For the text-containing cell, return its midpoint in [X, Y] coordinate format. 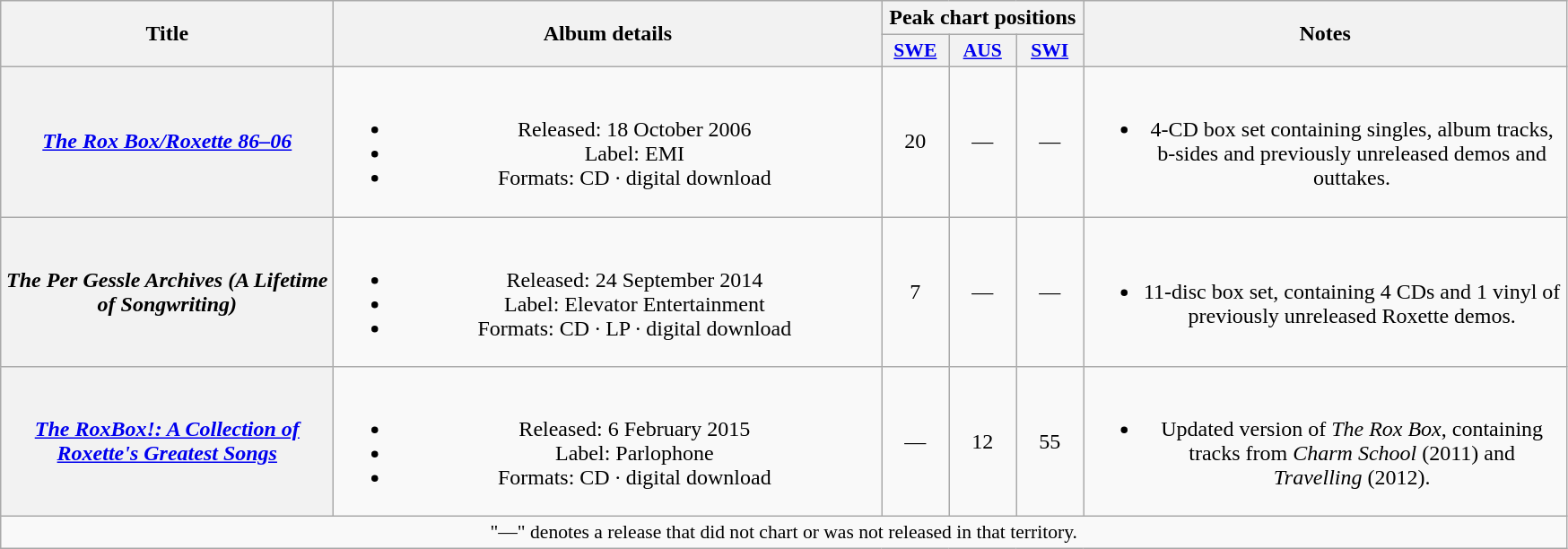
Title [167, 34]
The Rox Box/Roxette 86–06 [167, 142]
The Per Gessle Archives (A Lifetime of Songwriting) [167, 292]
20 [915, 142]
Notes [1326, 34]
SWI [1050, 51]
4-CD box set containing singles, album tracks, b-sides and previously unreleased demos and outtakes. [1326, 142]
7 [915, 292]
Released: 18 October 2006Label: EMIFormats: CD · digital download [608, 142]
AUS [983, 51]
11-disc box set, containing 4 CDs and 1 vinyl of previously unreleased Roxette demos. [1326, 292]
Album details [608, 34]
Updated version of The Rox Box, containing tracks from Charm School (2011) and Travelling (2012). [1326, 441]
Released: 6 February 2015Label: ParlophoneFormats: CD · digital download [608, 441]
SWE [915, 51]
"—" denotes a release that did not chart or was not released in that territory. [784, 533]
The RoxBox!: A Collection of Roxette's Greatest Songs [167, 441]
Released: 24 September 2014Label: Elevator EntertainmentFormats: CD · LP · digital download [608, 292]
55 [1050, 441]
Peak chart positions [983, 18]
12 [983, 441]
